Provide the (X, Y) coordinate of the cell's center where the given text is located.  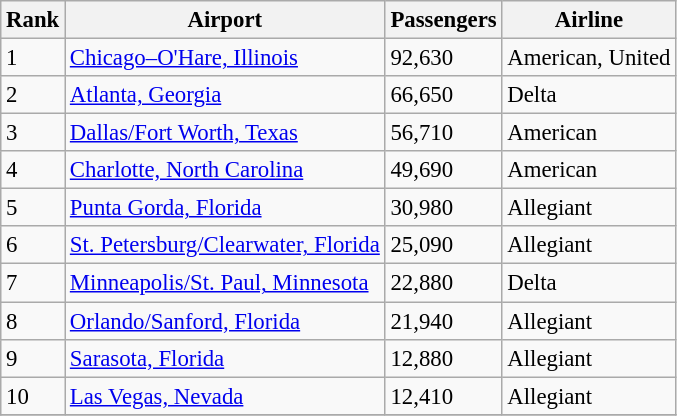
7 (33, 283)
Atlanta, Georgia (226, 95)
Sarasota, Florida (226, 358)
Las Vegas, Nevada (226, 396)
Passengers (444, 20)
American, United (589, 58)
21,940 (444, 321)
4 (33, 170)
2 (33, 95)
66,650 (444, 95)
8 (33, 321)
Charlotte, North Carolina (226, 170)
30,980 (444, 208)
Dallas/Fort Worth, Texas (226, 133)
Airport (226, 20)
10 (33, 396)
6 (33, 245)
3 (33, 133)
Orlando/Sanford, Florida (226, 321)
5 (33, 208)
Punta Gorda, Florida (226, 208)
12,880 (444, 358)
Rank (33, 20)
Chicago–O'Hare, Illinois (226, 58)
92,630 (444, 58)
St. Petersburg/Clearwater, Florida (226, 245)
Minneapolis/St. Paul, Minnesota (226, 283)
25,090 (444, 245)
12,410 (444, 396)
9 (33, 358)
49,690 (444, 170)
22,880 (444, 283)
56,710 (444, 133)
Airline (589, 20)
1 (33, 58)
